From the cell containing the given text, extract its center point as (X, Y) coordinate. 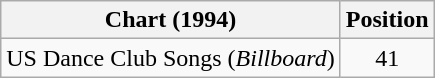
41 (387, 58)
US Dance Club Songs (Billboard) (171, 58)
Chart (1994) (171, 20)
Position (387, 20)
